Output the [X, Y] coordinate of the center of the cell containing the given text.  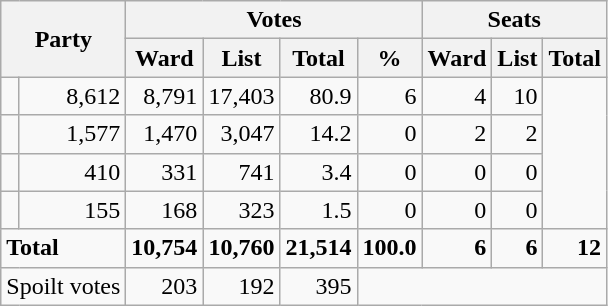
3.4 [318, 172]
100.0 [390, 248]
1.5 [318, 210]
17,403 [242, 96]
21,514 [318, 248]
1,470 [164, 134]
12 [575, 248]
Votes [274, 20]
331 [164, 172]
80.9 [318, 96]
3,047 [242, 134]
10,760 [242, 248]
% [390, 58]
Seats [514, 20]
410 [72, 172]
Party [64, 39]
Spoilt votes [64, 286]
8,612 [72, 96]
8,791 [164, 96]
10,754 [164, 248]
14.2 [318, 134]
10 [518, 96]
168 [164, 210]
395 [318, 286]
4 [457, 96]
741 [242, 172]
323 [242, 210]
192 [242, 286]
155 [72, 210]
203 [164, 286]
1,577 [72, 134]
